Find where the given text appears and provide that cell's center as [X, Y] coordinate. 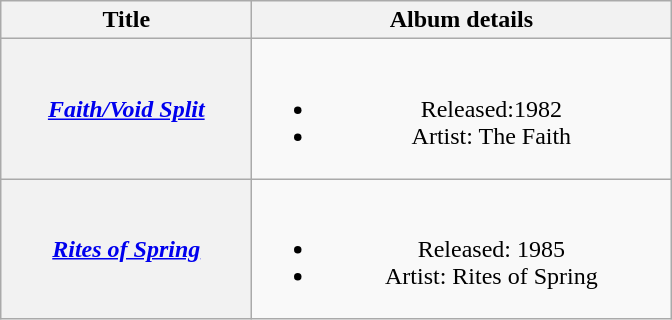
Faith/Void Split [126, 109]
Released: 1985Artist: Rites of Spring [462, 249]
Released:1982Artist: The Faith [462, 109]
Rites of Spring [126, 249]
Title [126, 20]
Album details [462, 20]
